Locate the cell with the specified text and output its (x, y) center coordinate. 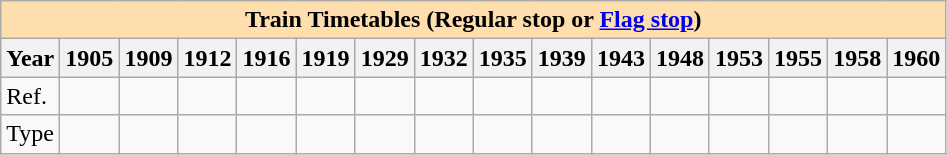
1960 (916, 58)
1905 (90, 58)
1958 (858, 58)
Year (30, 58)
1943 (620, 58)
1953 (738, 58)
1919 (326, 58)
1935 (502, 58)
Type (30, 134)
Train Timetables (Regular stop or Flag stop) (474, 20)
1948 (680, 58)
1955 (798, 58)
Ref. (30, 96)
1909 (148, 58)
1916 (266, 58)
1929 (384, 58)
1939 (562, 58)
1912 (208, 58)
1932 (444, 58)
